Return the [x, y] coordinate for the center point of the cell that contains the specified text.  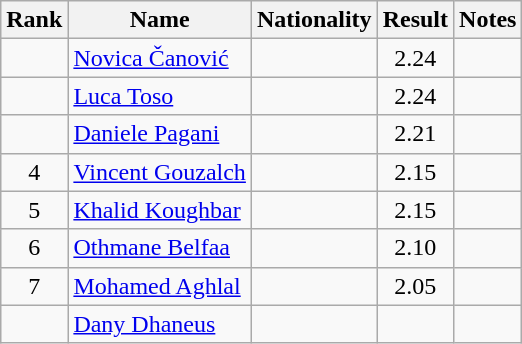
Vincent Gouzalch [160, 172]
5 [34, 210]
Mohamed Aghlal [160, 286]
Dany Dhaneus [160, 324]
2.21 [415, 134]
Rank [34, 20]
2.05 [415, 286]
7 [34, 286]
Khalid Koughbar [160, 210]
Name [160, 20]
Notes [488, 20]
Result [415, 20]
6 [34, 248]
Daniele Pagani [160, 134]
2.10 [415, 248]
Nationality [314, 20]
4 [34, 172]
Othmane Belfaa [160, 248]
Novica Čanović [160, 58]
Luca Toso [160, 96]
